Determine the (x, y) coordinate at the center of the cell enclosing the given text.  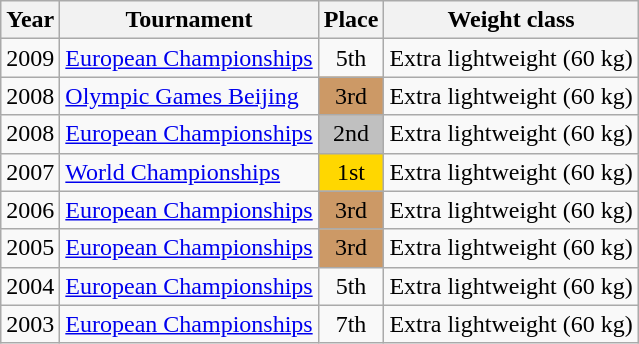
World Championships (189, 172)
Weight class (511, 20)
2005 (30, 248)
2004 (30, 286)
2006 (30, 210)
Olympic Games Beijing (189, 96)
Tournament (189, 20)
Place (351, 20)
2007 (30, 172)
2003 (30, 324)
7th (351, 324)
2nd (351, 134)
2009 (30, 58)
Year (30, 20)
1st (351, 172)
